Provide the [X, Y] coordinate of the cell's center where the given text is located.  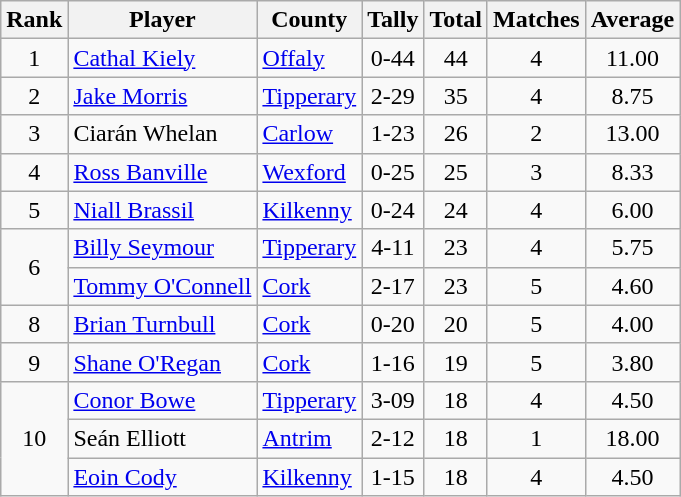
26 [456, 134]
0-25 [393, 172]
20 [456, 324]
Eoin Cody [162, 477]
8.75 [632, 96]
9 [34, 362]
3-09 [393, 400]
Conor Bowe [162, 400]
Total [456, 20]
Carlow [310, 134]
5.75 [632, 248]
Wexford [310, 172]
Player [162, 20]
3.80 [632, 362]
Ross Banville [162, 172]
Rank [34, 20]
6.00 [632, 210]
10 [34, 438]
Shane O'Regan [162, 362]
1-15 [393, 477]
8 [34, 324]
2-12 [393, 438]
4-11 [393, 248]
4.60 [632, 286]
Antrim [310, 438]
6 [34, 267]
Brian Turnbull [162, 324]
44 [456, 58]
1-16 [393, 362]
18.00 [632, 438]
4.00 [632, 324]
Tommy O'Connell [162, 286]
County [310, 20]
11.00 [632, 58]
Average [632, 20]
2-17 [393, 286]
Matches [536, 20]
0-44 [393, 58]
0-24 [393, 210]
Tally [393, 20]
24 [456, 210]
Niall Brassil [162, 210]
1-23 [393, 134]
Ciarán Whelan [162, 134]
Jake Morris [162, 96]
19 [456, 362]
35 [456, 96]
25 [456, 172]
2-29 [393, 96]
13.00 [632, 134]
Cathal Kiely [162, 58]
0-20 [393, 324]
Billy Seymour [162, 248]
Offaly [310, 58]
8.33 [632, 172]
Seán Elliott [162, 438]
